Identify which cell holds the provided text, then report its [x, y] central coordinate. 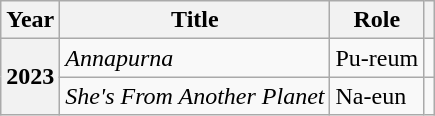
Year [30, 20]
Na-eun [377, 96]
Pu-reum [377, 58]
2023 [30, 77]
Role [377, 20]
She's From Another Planet [195, 96]
Annapurna [195, 58]
Title [195, 20]
